Return the [X, Y] coordinate for the center point of the cell that contains the specified text.  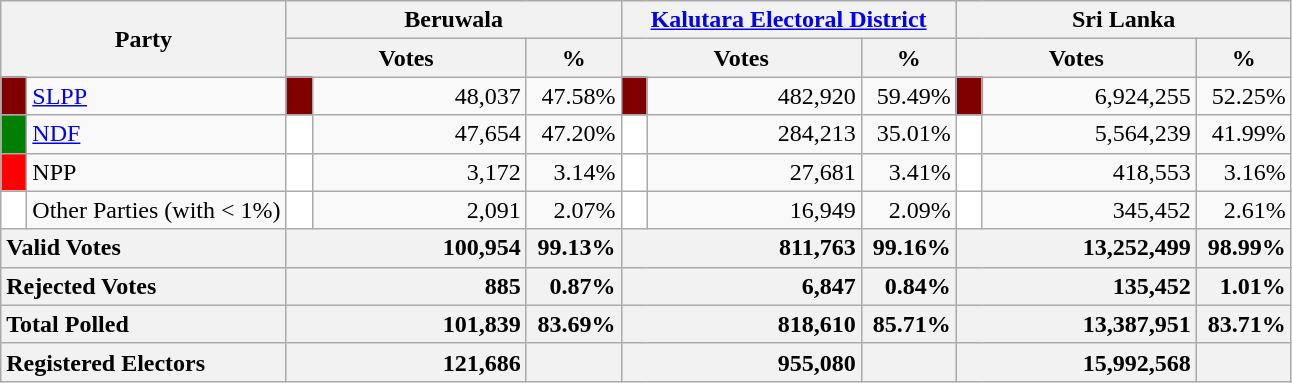
48,037 [419, 96]
99.16% [908, 248]
Total Polled [144, 324]
59.49% [908, 96]
100,954 [406, 248]
2.09% [908, 210]
2,091 [419, 210]
3.16% [1244, 172]
3.14% [574, 172]
3.41% [908, 172]
Valid Votes [144, 248]
Beruwala [454, 20]
99.13% [574, 248]
135,452 [1076, 286]
121,686 [406, 362]
101,839 [406, 324]
35.01% [908, 134]
0.87% [574, 286]
13,252,499 [1076, 248]
SLPP [156, 96]
83.69% [574, 324]
482,920 [754, 96]
16,949 [754, 210]
955,080 [741, 362]
818,610 [741, 324]
345,452 [1089, 210]
5,564,239 [1089, 134]
1.01% [1244, 286]
2.61% [1244, 210]
15,992,568 [1076, 362]
0.84% [908, 286]
6,924,255 [1089, 96]
98.99% [1244, 248]
3,172 [419, 172]
27,681 [754, 172]
NDF [156, 134]
52.25% [1244, 96]
284,213 [754, 134]
Rejected Votes [144, 286]
47.58% [574, 96]
47.20% [574, 134]
Other Parties (with < 1%) [156, 210]
41.99% [1244, 134]
85.71% [908, 324]
Kalutara Electoral District [788, 20]
Registered Electors [144, 362]
13,387,951 [1076, 324]
83.71% [1244, 324]
2.07% [574, 210]
418,553 [1089, 172]
885 [406, 286]
NPP [156, 172]
47,654 [419, 134]
6,847 [741, 286]
Party [144, 39]
Sri Lanka [1124, 20]
811,763 [741, 248]
